Extract the (X, Y) coordinate from the center of the cell holding the provided text.  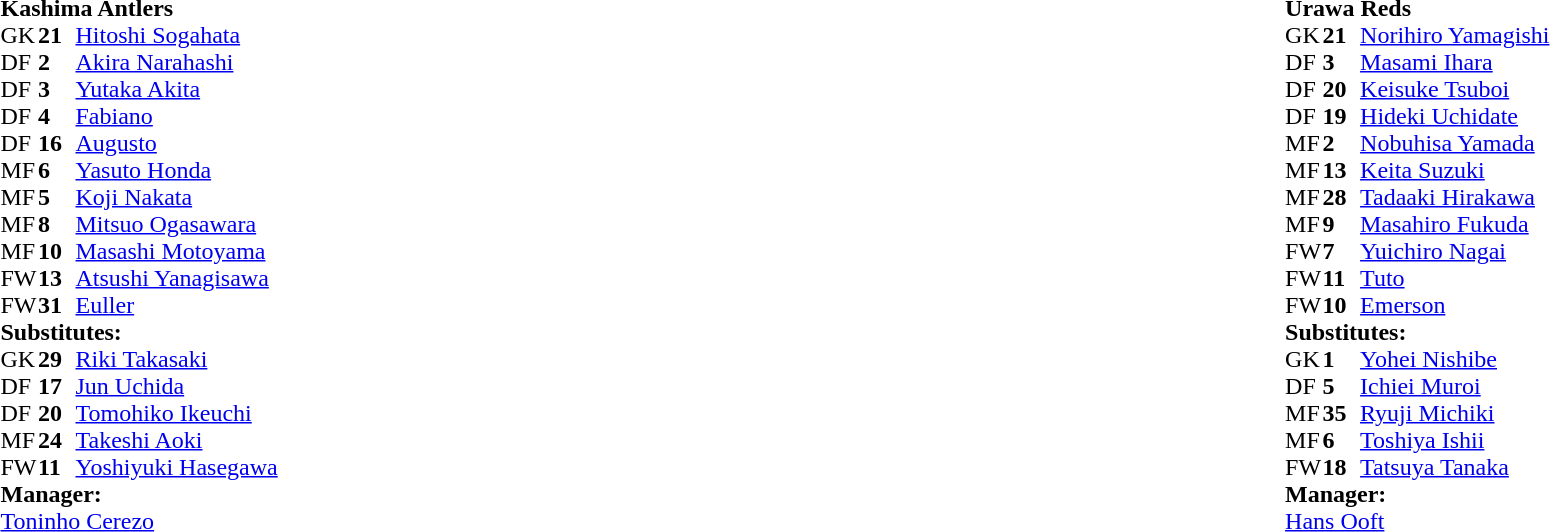
Takeshi Aoki (177, 440)
29 (57, 360)
Riki Takasaki (177, 360)
Tomohiko Ikeuchi (177, 414)
16 (57, 144)
31 (57, 306)
4 (57, 116)
7 (1342, 252)
Fabiano (177, 116)
Masami Ihara (1454, 62)
Masashi Motoyama (177, 252)
Mitsuo Ogasawara (177, 224)
Ryuji Michiki (1454, 414)
Akira Narahashi (177, 62)
Keisuke Tsuboi (1454, 90)
Tuto (1454, 278)
Augusto (177, 144)
Hitoshi Sogahata (177, 36)
Atsushi Yanagisawa (177, 278)
35 (1342, 414)
18 (1342, 468)
Jun Uchida (177, 386)
Yoshiyuki Hasegawa (177, 468)
Yohei Nishibe (1454, 360)
8 (57, 224)
Euller (177, 306)
9 (1342, 224)
17 (57, 386)
Yuichiro Nagai (1454, 252)
Nobuhisa Yamada (1454, 144)
Yasuto Honda (177, 170)
Ichiei Muroi (1454, 386)
Yutaka Akita (177, 90)
Keita Suzuki (1454, 170)
Tadaaki Hirakawa (1454, 198)
Masahiro Fukuda (1454, 224)
19 (1342, 116)
24 (57, 440)
Emerson (1454, 306)
Norihiro Yamagishi (1454, 36)
Toshiya Ishii (1454, 440)
1 (1342, 360)
28 (1342, 198)
Hideki Uchidate (1454, 116)
Tatsuya Tanaka (1454, 468)
Koji Nakata (177, 198)
